Capture the cell that displays the provided text and extract its (x, y) central coordinate. 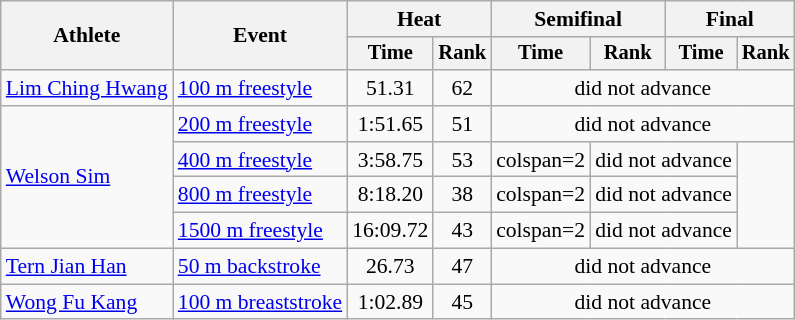
51.31 (390, 88)
Welson Sim (87, 177)
100 m breaststroke (260, 302)
50 m backstroke (260, 267)
Lim Ching Hwang (87, 88)
800 m freestyle (260, 195)
Athlete (87, 36)
Wong Fu Kang (87, 302)
Semifinal (578, 19)
1500 m freestyle (260, 231)
3:58.75 (390, 160)
62 (462, 88)
1:02.89 (390, 302)
16:09.72 (390, 231)
51 (462, 124)
Final (730, 19)
200 m freestyle (260, 124)
38 (462, 195)
400 m freestyle (260, 160)
1:51.65 (390, 124)
Heat (419, 19)
Event (260, 36)
53 (462, 160)
Tern Jian Han (87, 267)
26.73 (390, 267)
45 (462, 302)
100 m freestyle (260, 88)
8:18.20 (390, 195)
43 (462, 231)
47 (462, 267)
